For the text-containing cell, return its midpoint in [X, Y] coordinate format. 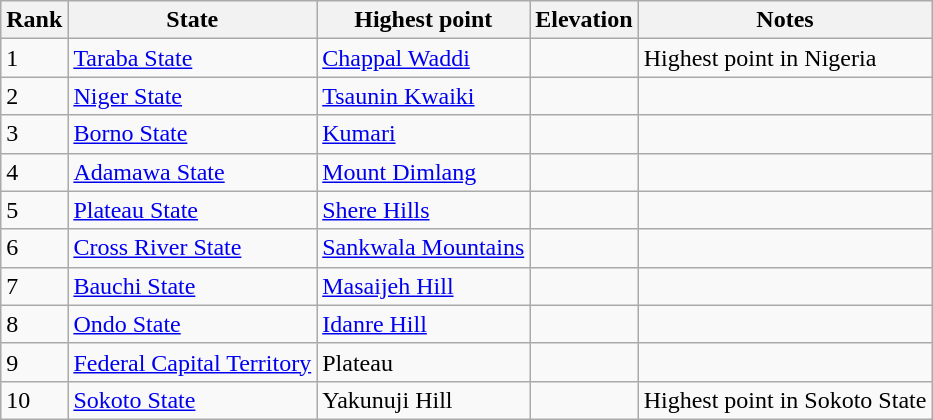
Mount Dimlang [424, 172]
State [192, 20]
1 [34, 58]
Sokoto State [192, 400]
7 [34, 286]
Highest point in Sokoto State [785, 400]
3 [34, 134]
Federal Capital Territory [192, 362]
Highest point [424, 20]
Idanre Hill [424, 324]
Taraba State [192, 58]
Notes [785, 20]
Tsaunin Kwaiki [424, 96]
5 [34, 210]
10 [34, 400]
Sankwala Mountains [424, 248]
Chappal Waddi [424, 58]
4 [34, 172]
Plateau State [192, 210]
Bauchi State [192, 286]
Adamawa State [192, 172]
Yakunuji Hill [424, 400]
Shere Hills [424, 210]
Plateau [424, 362]
2 [34, 96]
Kumari [424, 134]
Ondo State [192, 324]
6 [34, 248]
Highest point in Nigeria [785, 58]
9 [34, 362]
Niger State [192, 96]
Elevation [584, 20]
Cross River State [192, 248]
Masaijeh Hill [424, 286]
8 [34, 324]
Rank [34, 20]
Borno State [192, 134]
